Return the (x, y) coordinate for the center point of the cell that contains the specified text.  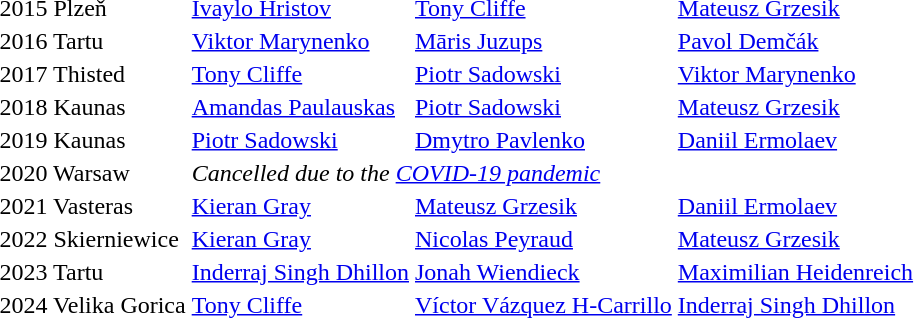
Pavol Demčák (795, 41)
Tony Cliffe (300, 74)
Dmytro Pavlenko (544, 140)
Maximilian Heidenreich (795, 272)
Amandas Paulauskas (300, 107)
Nicolas Peyraud (544, 239)
Cancelled due to the COVID-19 pandemic (552, 173)
Inderraj Singh Dhillon (300, 272)
Jonah Wiendieck (544, 272)
Māris Juzups (544, 41)
